Pinpoint the cell where the given text exists, returning its (x, y) midpoint coordinate. 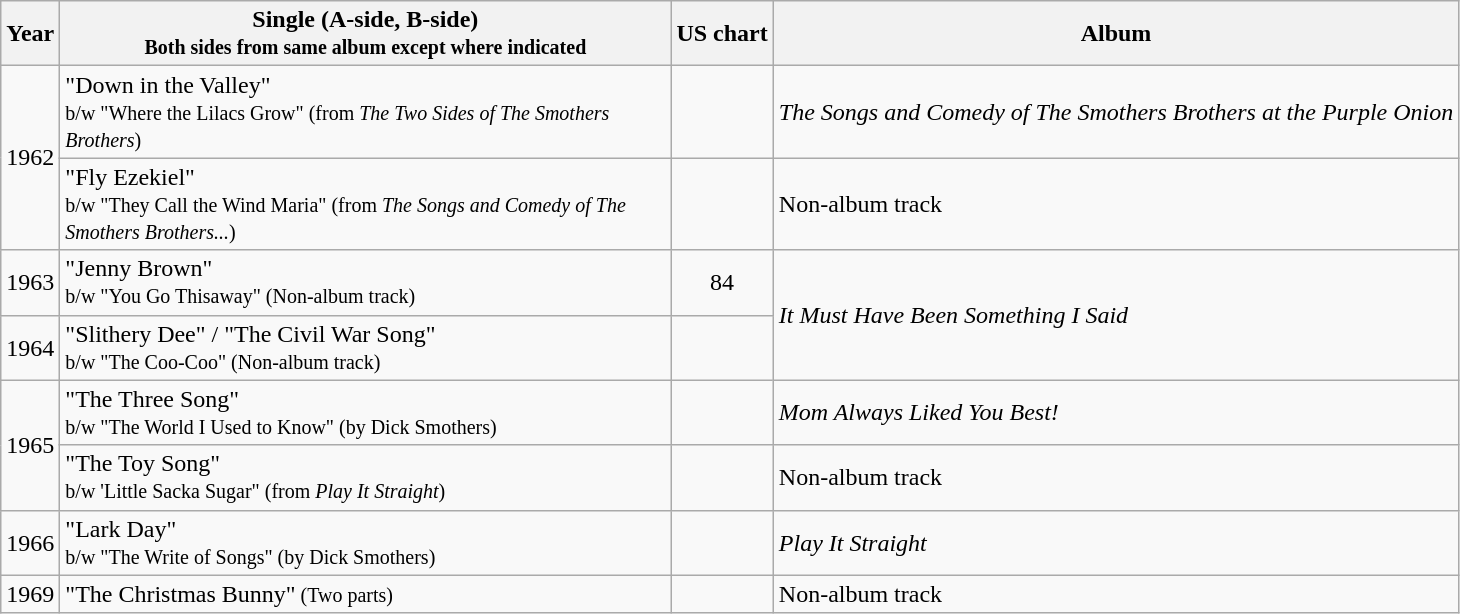
"The Toy Song"b/w 'Little Sacka Sugar" (from Play It Straight) (366, 478)
"The Christmas Bunny" (Two parts) (366, 594)
The Songs and Comedy of The Smothers Brothers at the Purple Onion (1116, 112)
1969 (30, 594)
Mom Always Liked You Best! (1116, 412)
It Must Have Been Something I Said (1116, 315)
"Down in the Valley"b/w "Where the Lilacs Grow" (from The Two Sides of The Smothers Brothers) (366, 112)
Play It Straight (1116, 542)
Year (30, 34)
1965 (30, 445)
"Lark Day"b/w "The Write of Songs" (by Dick Smothers) (366, 542)
Single (A-side, B-side)Both sides from same album except where indicated (366, 34)
1964 (30, 348)
"Slithery Dee" / "The Civil War Song"b/w "The Coo-Coo" (Non-album track) (366, 348)
84 (722, 282)
Album (1116, 34)
"Jenny Brown"b/w "You Go Thisaway" (Non-album track) (366, 282)
1962 (30, 158)
1963 (30, 282)
US chart (722, 34)
"Fly Ezekiel"b/w "They Call the Wind Maria" (from The Songs and Comedy of The Smothers Brothers...) (366, 204)
1966 (30, 542)
"The Three Song"b/w "The World I Used to Know" (by Dick Smothers) (366, 412)
